For the text-containing cell, return its midpoint in (X, Y) coordinate format. 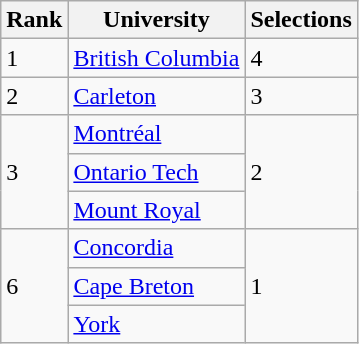
Mount Royal (156, 210)
4 (301, 58)
York (156, 324)
Concordia (156, 248)
Ontario Tech (156, 172)
British Columbia (156, 58)
6 (34, 286)
Montréal (156, 134)
Rank (34, 20)
Selections (301, 20)
Cape Breton (156, 286)
University (156, 20)
Carleton (156, 96)
